Return [X, Y] of the center of cell containing provided text 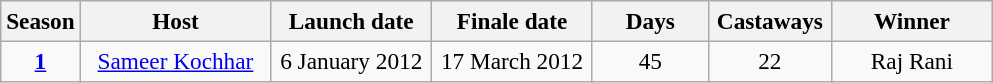
Launch date [352, 20]
22 [770, 62]
45 [650, 62]
Days [650, 20]
Season [40, 20]
Raj Rani [912, 62]
Winner [912, 20]
6 January 2012 [352, 62]
Host [176, 20]
Finale date [512, 20]
17 March 2012 [512, 62]
Sameer Kochhar [176, 62]
Castaways [770, 20]
1 [40, 62]
